From the cell containing the given text, extract its center point as [X, Y] coordinate. 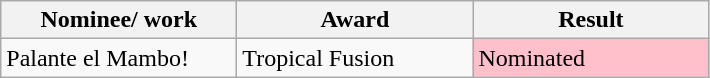
Result [591, 20]
Palante el Mambo! [119, 58]
Award [355, 20]
Nominated [591, 58]
Nominee/ work [119, 20]
Tropical Fusion [355, 58]
